Provide the (X, Y) coordinate of the cell's center where the given text is located.  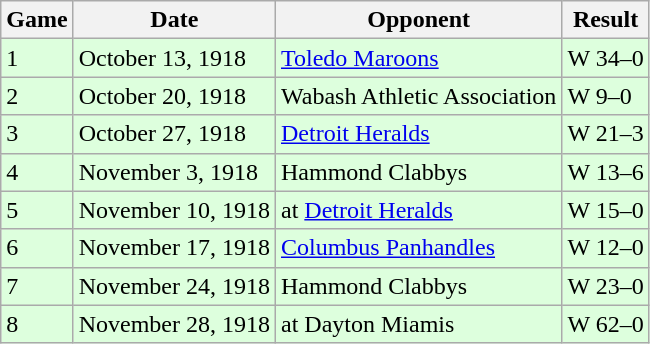
W 34–0 (606, 58)
Opponent (418, 20)
2 (37, 96)
6 (37, 248)
7 (37, 286)
October 20, 1918 (174, 96)
October 27, 1918 (174, 134)
Detroit Heralds (418, 134)
November 17, 1918 (174, 248)
Columbus Panhandles (418, 248)
5 (37, 210)
W 62–0 (606, 324)
November 24, 1918 (174, 286)
at Dayton Miamis (418, 324)
November 10, 1918 (174, 210)
W 12–0 (606, 248)
8 (37, 324)
4 (37, 172)
November 28, 1918 (174, 324)
W 15–0 (606, 210)
3 (37, 134)
October 13, 1918 (174, 58)
November 3, 1918 (174, 172)
at Detroit Heralds (418, 210)
W 9–0 (606, 96)
Result (606, 20)
Wabash Athletic Association (418, 96)
W 13–6 (606, 172)
Game (37, 20)
W 23–0 (606, 286)
Toledo Maroons (418, 58)
W 21–3 (606, 134)
Date (174, 20)
1 (37, 58)
